Determine the (x, y) coordinate at the center of the cell enclosing the given text.  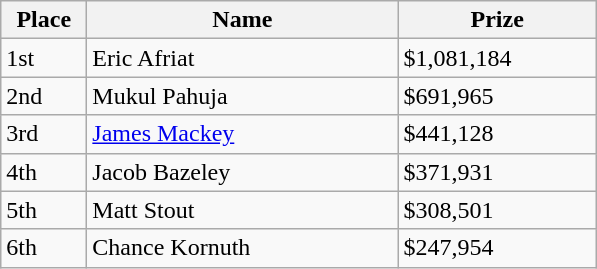
1st (44, 58)
3rd (44, 134)
Eric Afriat (242, 58)
4th (44, 172)
$247,954 (498, 248)
James Mackey (242, 134)
$308,501 (498, 210)
2nd (44, 96)
Place (44, 20)
Name (242, 20)
Matt Stout (242, 210)
Chance Kornuth (242, 248)
Mukul Pahuja (242, 96)
Jacob Bazeley (242, 172)
$371,931 (498, 172)
5th (44, 210)
$1,081,184 (498, 58)
$441,128 (498, 134)
6th (44, 248)
$691,965 (498, 96)
Prize (498, 20)
